Pinpoint the cell where the given text exists, returning its (x, y) midpoint coordinate. 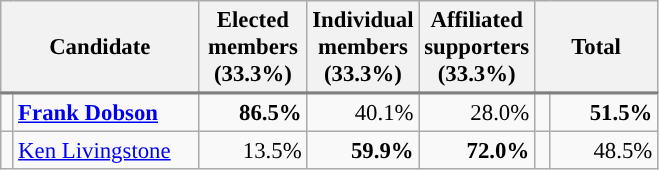
28.0% (477, 112)
86.5% (253, 112)
Candidate (100, 47)
59.9% (363, 150)
Elected members (33.3%) (253, 47)
51.5% (604, 112)
40.1% (363, 112)
Ken Livingstone (106, 150)
13.5% (253, 150)
48.5% (604, 150)
Frank Dobson (106, 112)
Affiliated supporters (33.3%) (477, 47)
Individual members (33.3%) (363, 47)
72.0% (477, 150)
Total (596, 47)
